Extract the (x, y) coordinate from the center of the cell holding the provided text.  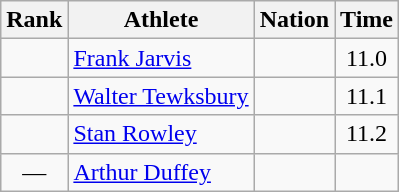
Stan Rowley (161, 134)
Athlete (161, 20)
11.2 (367, 134)
Frank Jarvis (161, 58)
11.0 (367, 58)
Time (367, 20)
Walter Tewksbury (161, 96)
Nation (294, 20)
— (34, 172)
11.1 (367, 96)
Arthur Duffey (161, 172)
Rank (34, 20)
